Pinpoint the cell where the given text exists, returning its [X, Y] midpoint coordinate. 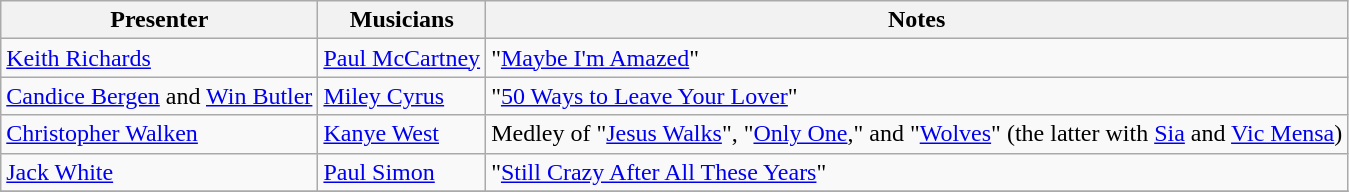
Jack White [160, 172]
Candice Bergen and Win Butler [160, 96]
"50 Ways to Leave Your Lover" [917, 96]
"Still Crazy After All These Years" [917, 172]
Kanye West [402, 134]
Notes [917, 20]
Keith Richards [160, 58]
Musicians [402, 20]
Presenter [160, 20]
Paul McCartney [402, 58]
Christopher Walken [160, 134]
Paul Simon [402, 172]
Medley of "Jesus Walks", "Only One," and "Wolves" (the latter with Sia and Vic Mensa) [917, 134]
Miley Cyrus [402, 96]
"Maybe I'm Amazed" [917, 58]
